For the text-containing cell, return its midpoint in (X, Y) coordinate format. 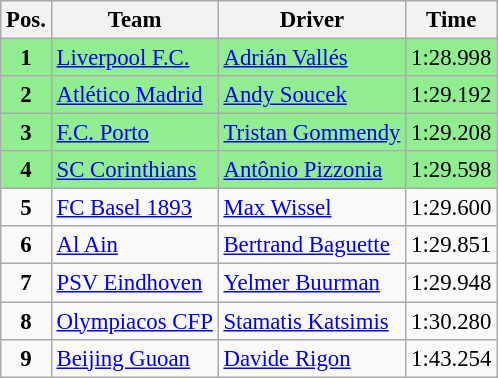
1:29.948 (452, 283)
4 (26, 170)
1:29.851 (452, 245)
Time (452, 20)
Davide Rigon (312, 358)
SC Corinthians (134, 170)
6 (26, 245)
F.C. Porto (134, 133)
8 (26, 321)
Tristan Gommendy (312, 133)
Max Wissel (312, 208)
1:28.998 (452, 58)
Stamatis Katsimis (312, 321)
7 (26, 283)
1:29.208 (452, 133)
1:29.600 (452, 208)
9 (26, 358)
Adrián Vallés (312, 58)
Pos. (26, 20)
Beijing Guoan (134, 358)
PSV Eindhoven (134, 283)
Yelmer Buurman (312, 283)
Atlético Madrid (134, 95)
Antônio Pizzonia (312, 170)
1:30.280 (452, 321)
1 (26, 58)
Team (134, 20)
1:29.598 (452, 170)
Andy Soucek (312, 95)
1:29.192 (452, 95)
Al Ain (134, 245)
5 (26, 208)
FC Basel 1893 (134, 208)
Driver (312, 20)
1:43.254 (452, 358)
Bertrand Baguette (312, 245)
3 (26, 133)
Olympiacos CFP (134, 321)
2 (26, 95)
Liverpool F.C. (134, 58)
